Search for the cell housing the specified text and yield its (x, y) center coordinate. 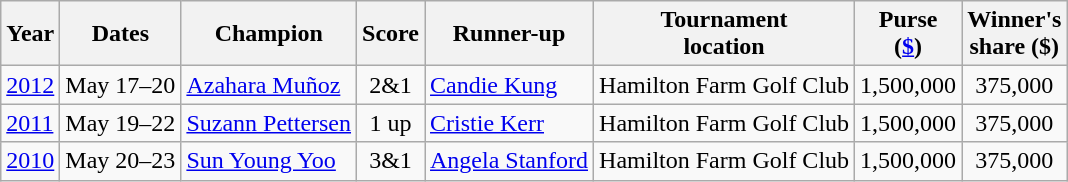
Winner'sshare ($) (1014, 34)
Purse($) (908, 34)
May 17–20 (120, 85)
1 up (391, 123)
Score (391, 34)
2&1 (391, 85)
2011 (30, 123)
Runner-up (508, 34)
Cristie Kerr (508, 123)
Suzann Pettersen (269, 123)
Azahara Muñoz (269, 85)
Champion (269, 34)
2010 (30, 161)
Sun Young Yoo (269, 161)
Candie Kung (508, 85)
Tournamentlocation (724, 34)
2012 (30, 85)
Angela Stanford (508, 161)
Dates (120, 34)
3&1 (391, 161)
May 19–22 (120, 123)
Year (30, 34)
May 20–23 (120, 161)
